Extract the [X, Y] coordinate from the center of the cell holding the provided text.  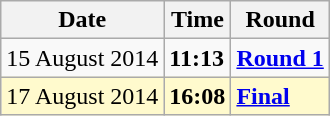
Round [280, 20]
Final [280, 96]
15 August 2014 [82, 58]
Date [82, 20]
Time [198, 20]
11:13 [198, 58]
Round 1 [280, 58]
16:08 [198, 96]
17 August 2014 [82, 96]
